Find where the given text appears and provide that cell's center as [X, Y] coordinate. 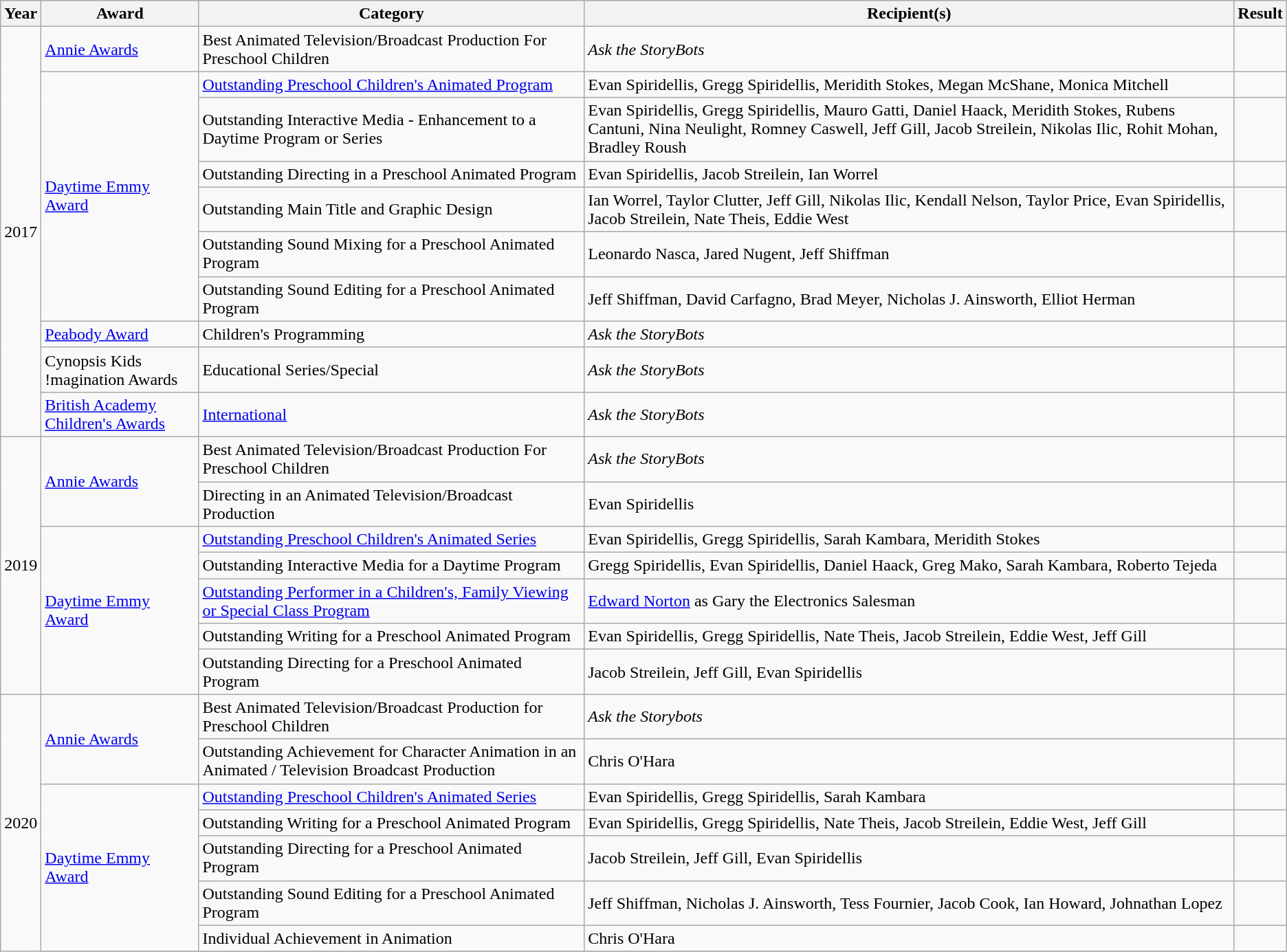
Outstanding Main Title and Graphic Design [392, 209]
Award [120, 14]
Result [1260, 14]
Leonardo Nasca, Jared Nugent, Jeff Shiffman [909, 254]
Educational Series/Special [392, 370]
Ian Worrel, Taylor Clutter, Jeff Gill, Nikolas Ilic, Kendall Nelson, Taylor Price, Evan Spiridellis, Jacob Streilein, Nate Theis, Eddie West [909, 209]
Peabody Award [120, 334]
Evan Spiridellis, Jacob Streilein, Ian Worrel [909, 174]
Evan Spiridellis [909, 503]
Ask the Storybots [909, 716]
Category [392, 14]
Cynopsis Kids !magination Awards [120, 370]
Outstanding Interactive Media for a Daytime Program [392, 566]
Outstanding Preschool Children's Animated Program [392, 85]
Gregg Spiridellis, Evan Spiridellis, Daniel Haack, Greg Mako, Sarah Kambara, Roberto Tejeda [909, 566]
British Academy Children's Awards [120, 414]
Best Animated Television/Broadcast Production for Preschool Children [392, 716]
Directing in an Animated Television/Broadcast Production [392, 503]
Children's Programming [392, 334]
2019 [21, 565]
Outstanding Directing in a Preschool Animated Program [392, 174]
Recipient(s) [909, 14]
International [392, 414]
Outstanding Sound Mixing for a Preschool Animated Program [392, 254]
Evan Spiridellis, Gregg Spiridellis, Meridith Stokes, Megan McShane, Monica Mitchell [909, 85]
Year [21, 14]
2020 [21, 823]
Edward Norton as Gary the Electronics Salesman [909, 601]
2017 [21, 232]
Jeff Shiffman, Nicholas J. Ainsworth, Tess Fournier, Jacob Cook, Ian Howard, Johnathan Lopez [909, 903]
Jeff Shiffman, David Carfagno, Brad Meyer, Nicholas J. Ainsworth, Elliot Herman [909, 298]
Evan Spiridellis, Gregg Spiridellis, Sarah Kambara, Meridith Stokes [909, 540]
Outstanding Performer in a Children's, Family Viewing or Special Class Program [392, 601]
Individual Achievement in Animation [392, 938]
Evan Spiridellis, Gregg Spiridellis, Sarah Kambara [909, 797]
Outstanding Interactive Media - Enhancement to a Daytime Program or Series [392, 129]
Outstanding Achievement for Character Animation in an Animated / Television Broadcast Production [392, 762]
